Return the (X, Y) coordinate for the center point of the cell that contains the specified text.  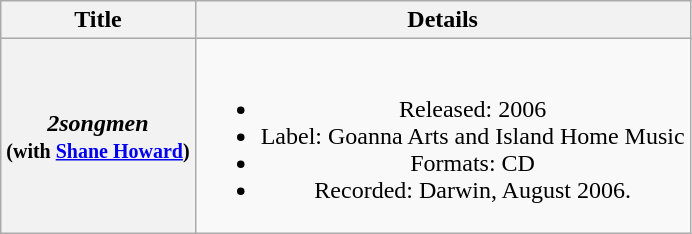
Details (442, 20)
Title (98, 20)
Released: 2006Label: Goanna Arts and Island Home MusicFormats: CDRecorded: Darwin, August 2006. (442, 136)
2songmen (with Shane Howard) (98, 136)
